Provide the [X, Y] coordinate of the cell's center where the given text is located.  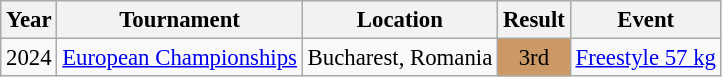
Freestyle 57 kg [646, 58]
2024 [29, 58]
Tournament [180, 20]
European Championships [180, 58]
Location [400, 20]
Event [646, 20]
3rd [534, 58]
Year [29, 20]
Bucharest, Romania [400, 58]
Result [534, 20]
